Extract the [X, Y] coordinate from the center of the cell holding the provided text.  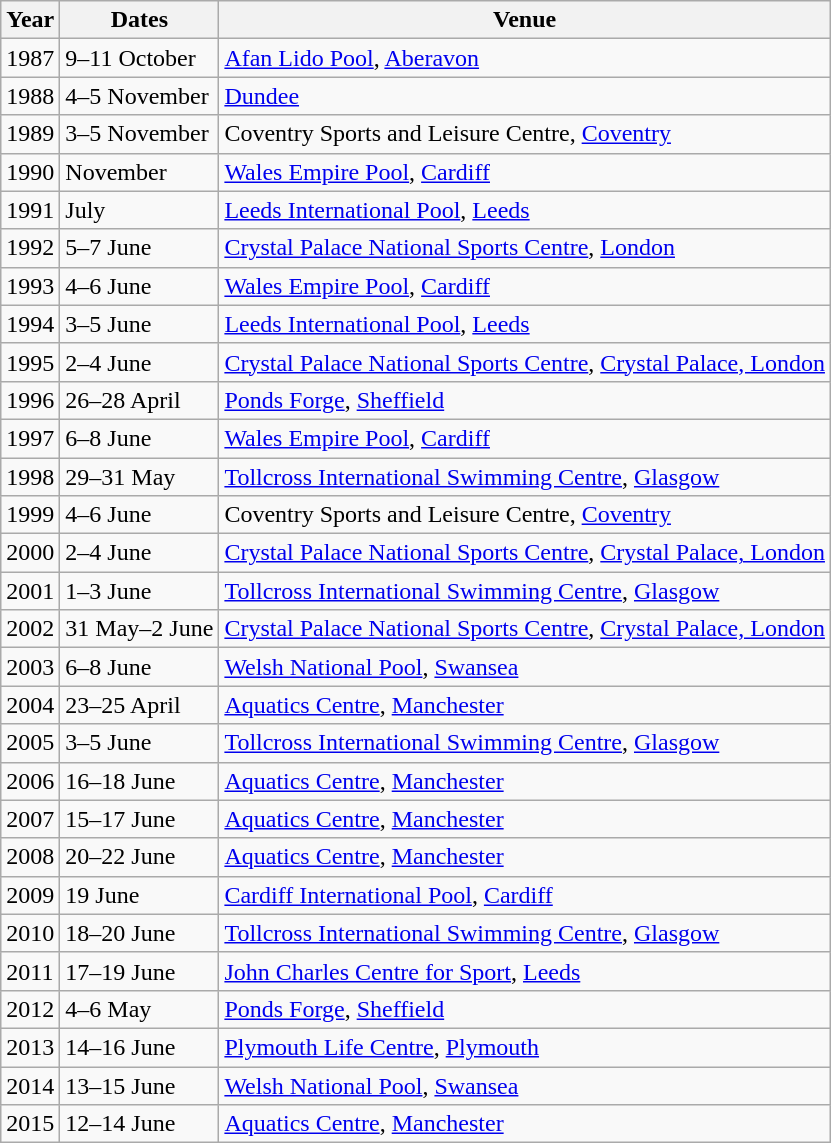
July [140, 210]
1998 [30, 477]
19 June [140, 895]
26–28 April [140, 400]
12–14 June [140, 1124]
2006 [30, 781]
1992 [30, 248]
1995 [30, 362]
2001 [30, 591]
2010 [30, 933]
1989 [30, 134]
1994 [30, 324]
Afan Lido Pool, Aberavon [525, 58]
Plymouth Life Centre, Plymouth [525, 1047]
Dundee [525, 96]
14–16 June [140, 1047]
John Charles Centre for Sport, Leeds [525, 971]
1990 [30, 172]
2005 [30, 743]
1996 [30, 400]
18–20 June [140, 933]
4–6 May [140, 1009]
1993 [30, 286]
Crystal Palace National Sports Centre, London [525, 248]
31 May–2 June [140, 629]
17–19 June [140, 971]
2014 [30, 1085]
2000 [30, 553]
13–15 June [140, 1085]
1987 [30, 58]
4–5 November [140, 96]
2008 [30, 857]
Venue [525, 20]
9–11 October [140, 58]
Dates [140, 20]
15–17 June [140, 819]
1988 [30, 96]
16–18 June [140, 781]
5–7 June [140, 248]
Cardiff International Pool, Cardiff [525, 895]
29–31 May [140, 477]
1997 [30, 438]
1999 [30, 515]
1991 [30, 210]
2004 [30, 705]
2013 [30, 1047]
3–5 November [140, 134]
2009 [30, 895]
23–25 April [140, 705]
1–3 June [140, 591]
2011 [30, 971]
2015 [30, 1124]
2012 [30, 1009]
2003 [30, 667]
Year [30, 20]
November [140, 172]
20–22 June [140, 857]
2002 [30, 629]
2007 [30, 819]
